Output the [X, Y] coordinate of the center of the cell containing the given text.  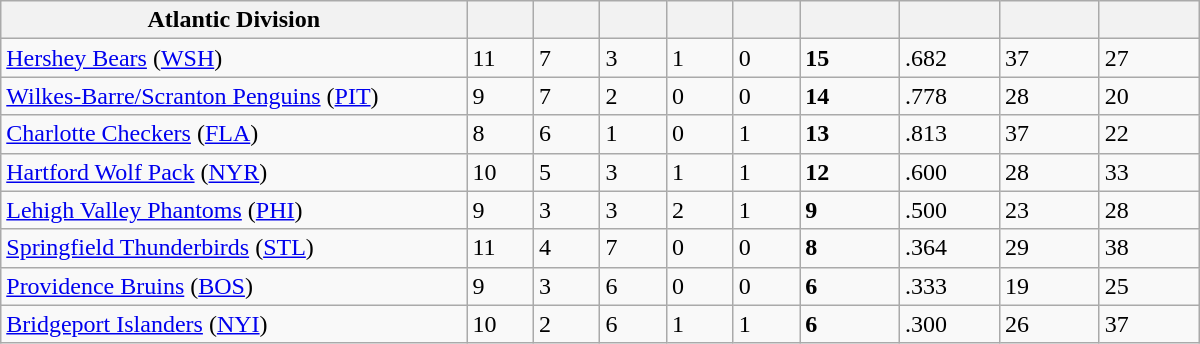
Hartford Wolf Pack (NYR) [234, 172]
33 [1149, 172]
.333 [950, 286]
Lehigh Valley Phantoms (PHI) [234, 210]
27 [1149, 58]
23 [1049, 210]
13 [850, 134]
5 [566, 172]
.600 [950, 172]
19 [1049, 286]
.813 [950, 134]
22 [1149, 134]
.300 [950, 324]
4 [566, 248]
Charlotte Checkers (FLA) [234, 134]
25 [1149, 286]
26 [1049, 324]
.364 [950, 248]
Hershey Bears (WSH) [234, 58]
.778 [950, 96]
.682 [950, 58]
14 [850, 96]
Springfield Thunderbirds (STL) [234, 248]
.500 [950, 210]
Bridgeport Islanders (NYI) [234, 324]
Providence Bruins (BOS) [234, 286]
38 [1149, 248]
20 [1149, 96]
Atlantic Division [234, 20]
12 [850, 172]
29 [1049, 248]
15 [850, 58]
Wilkes-Barre/Scranton Penguins (PIT) [234, 96]
